Detect which cell encompasses the target text, then output its (X, Y) center coordinate. 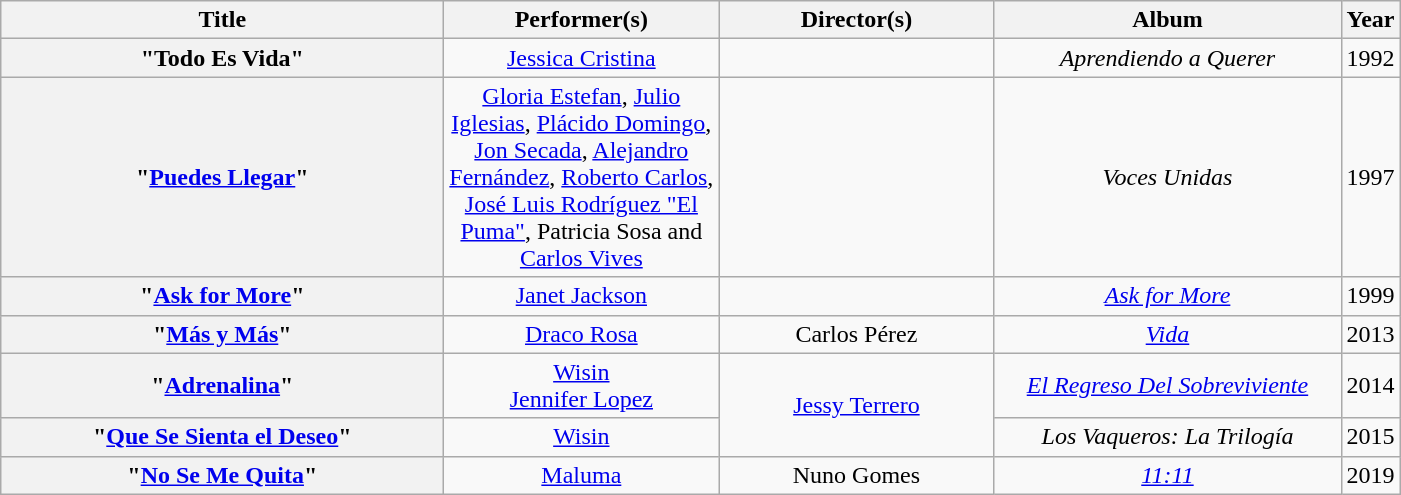
Maluma (582, 475)
WisinJennifer Lopez (582, 386)
11:11 (1168, 475)
El Regreso Del Sobreviviente (1168, 386)
"Todo Es Vida" (222, 58)
"Adrenalina" (222, 386)
"Ask for More" (222, 296)
Director(s) (856, 20)
Jessy Terrero (856, 404)
Jessica Cristina (582, 58)
1997 (1370, 177)
Wisin (582, 437)
2013 (1370, 334)
2019 (1370, 475)
Draco Rosa (582, 334)
Nuno Gomes (856, 475)
Title (222, 20)
Aprendiendo a Querer (1168, 58)
2014 (1370, 386)
Year (1370, 20)
Carlos Pérez (856, 334)
Album (1168, 20)
Vida (1168, 334)
"Que Se Sienta el Deseo" (222, 437)
"Puedes Llegar" (222, 177)
Ask for More (1168, 296)
2015 (1370, 437)
Performer(s) (582, 20)
Los Vaqueros: La Trilogía (1168, 437)
Voces Unidas (1168, 177)
Janet Jackson (582, 296)
"Más y Más" (222, 334)
1999 (1370, 296)
"No Se Me Quita" (222, 475)
1992 (1370, 58)
